Identify which cell holds the provided text, then report its (X, Y) central coordinate. 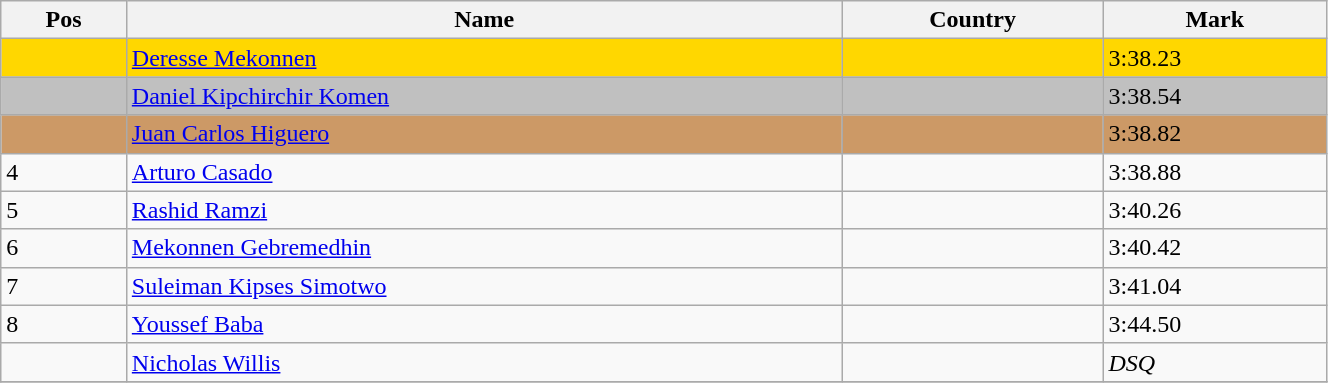
3:38.54 (1214, 96)
DSQ (1214, 362)
3:40.26 (1214, 210)
Nicholas Willis (484, 362)
Country (972, 20)
Suleiman Kipses Simotwo (484, 286)
Mekonnen Gebremedhin (484, 248)
8 (64, 324)
7 (64, 286)
6 (64, 248)
Deresse Mekonnen (484, 58)
3:38.82 (1214, 134)
Name (484, 20)
Rashid Ramzi (484, 210)
5 (64, 210)
4 (64, 172)
3:44.50 (1214, 324)
Youssef Baba (484, 324)
Juan Carlos Higuero (484, 134)
Mark (1214, 20)
3:38.23 (1214, 58)
3:40.42 (1214, 248)
Daniel Kipchirchir Komen (484, 96)
3:38.88 (1214, 172)
Arturo Casado (484, 172)
Pos (64, 20)
3:41.04 (1214, 286)
